Search for the cell housing the specified text and yield its [x, y] center coordinate. 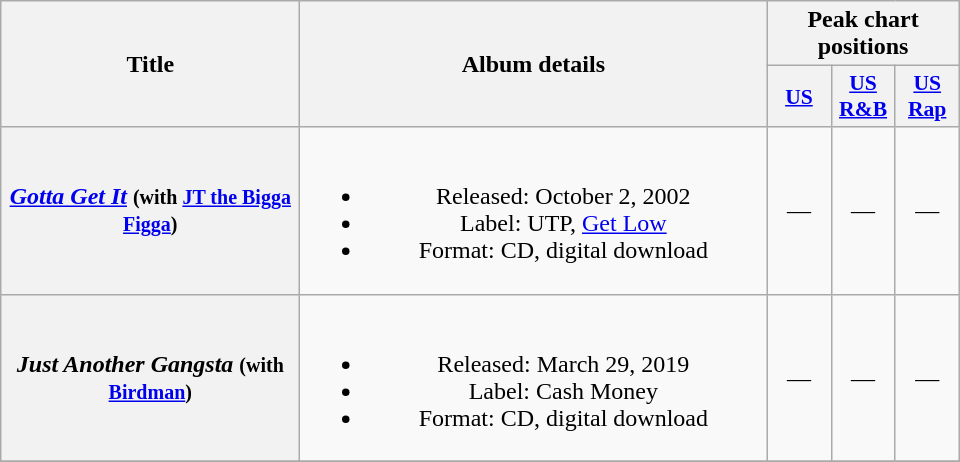
Just Another Gangsta (with Birdman) [150, 378]
Album details [534, 64]
Released: March 29, 2019Label: Cash MoneyFormat: CD, digital download [534, 378]
Released: October 2, 2002Label: UTP, Get LowFormat: CD, digital download [534, 210]
USR&B [863, 96]
US [799, 96]
Peak chart positions [863, 34]
Gotta Get It (with JT the Bigga Figga) [150, 210]
Title [150, 64]
USRap [927, 96]
